Identify which cell holds the provided text, then report its (x, y) central coordinate. 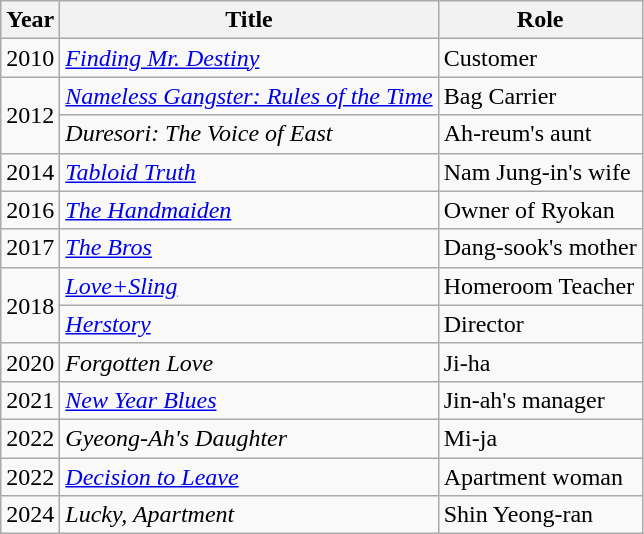
Director (540, 324)
Gyeong-Ah's Daughter (249, 438)
Herstory (249, 324)
2010 (30, 58)
Nam Jung-in's wife (540, 172)
Decision to Leave (249, 477)
2014 (30, 172)
Finding Mr. Destiny (249, 58)
Lucky, Apartment (249, 515)
2018 (30, 305)
New Year Blues (249, 400)
Apartment woman (540, 477)
Forgotten Love (249, 362)
Shin Yeong-ran (540, 515)
Tabloid Truth (249, 172)
Title (249, 20)
Duresori: The Voice of East (249, 134)
2020 (30, 362)
Role (540, 20)
Mi-ja (540, 438)
Ah-reum's aunt (540, 134)
2016 (30, 210)
Year (30, 20)
2021 (30, 400)
Dang-sook's mother (540, 248)
2012 (30, 115)
2017 (30, 248)
Ji-ha (540, 362)
Bag Carrier (540, 96)
The Bros (249, 248)
The Handmaiden (249, 210)
Love+Sling (249, 286)
2024 (30, 515)
Owner of Ryokan (540, 210)
Homeroom Teacher (540, 286)
Nameless Gangster: Rules of the Time (249, 96)
Jin-ah's manager (540, 400)
Customer (540, 58)
